Locate the cell with the specified text and output its [X, Y] center coordinate. 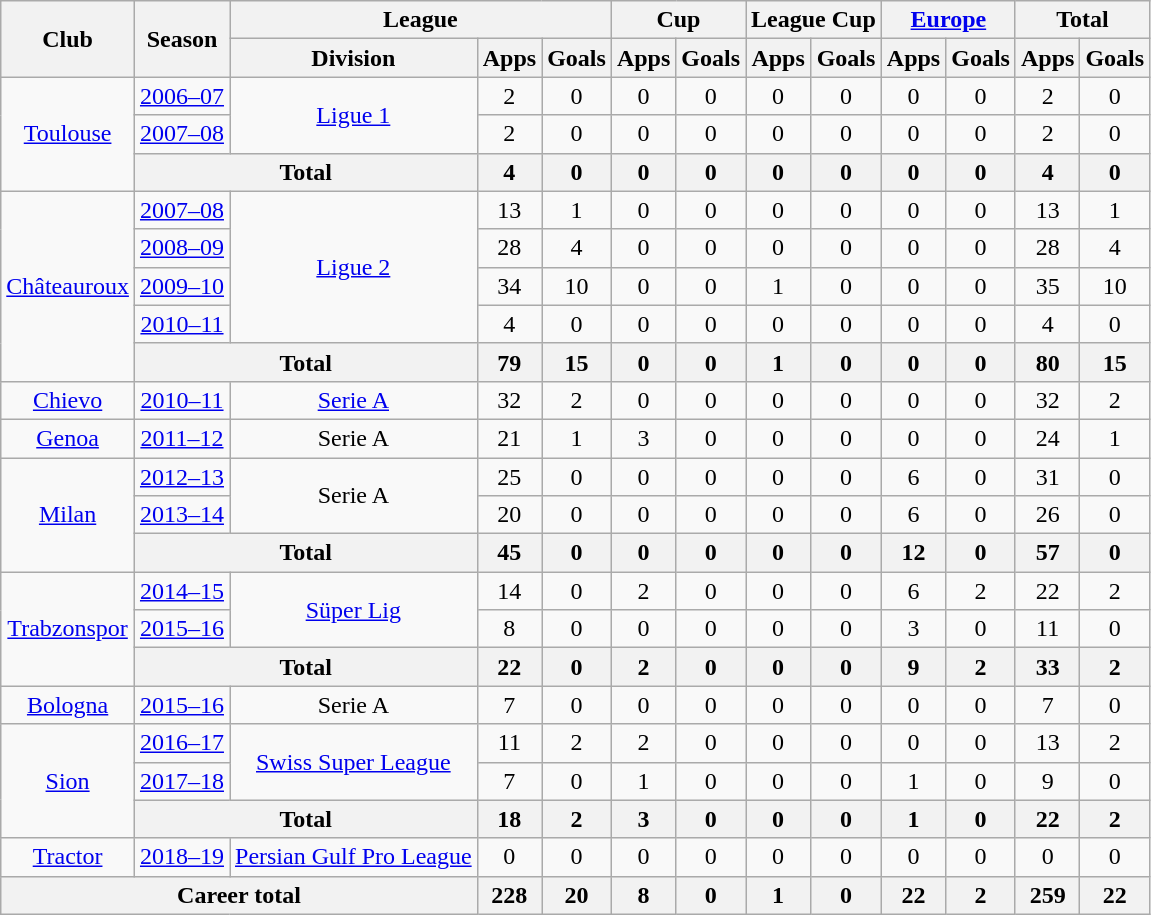
25 [509, 477]
Ligue 2 [354, 267]
Career total [239, 895]
21 [509, 438]
14 [509, 591]
Tractor [68, 857]
24 [1047, 438]
228 [509, 895]
45 [509, 553]
259 [1047, 895]
34 [509, 286]
33 [1047, 667]
2009–10 [182, 286]
Club [68, 39]
31 [1047, 477]
2014–15 [182, 591]
Trabzonspor [68, 629]
80 [1047, 362]
2012–13 [182, 477]
Milan [68, 515]
18 [509, 819]
2006–07 [182, 96]
2008–09 [182, 248]
Genoa [68, 438]
Swiss Super League [354, 762]
57 [1047, 553]
2017–18 [182, 781]
Europe [948, 20]
12 [913, 553]
Persian Gulf Pro League [354, 857]
Ligue 1 [354, 115]
League Cup [814, 20]
Cup [678, 20]
26 [1047, 515]
79 [509, 362]
Division [354, 58]
Chievo [68, 400]
2018–19 [182, 857]
2016–17 [182, 743]
Season [182, 39]
2011–12 [182, 438]
2013–14 [182, 515]
Châteauroux [68, 286]
Süper Lig [354, 610]
35 [1047, 286]
Bologna [68, 705]
League [421, 20]
Toulouse [68, 134]
Sion [68, 781]
